Return the (x, y) coordinate for the center point of the cell that contains the specified text.  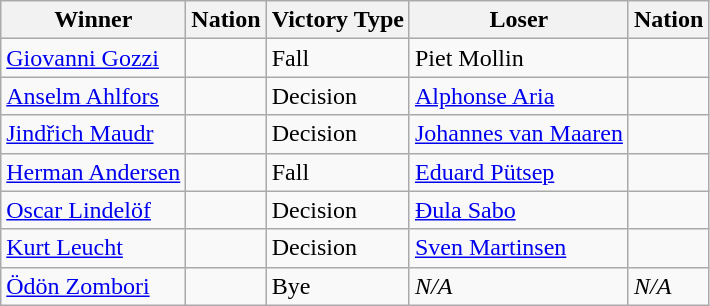
Herman Andersen (94, 172)
Piet Mollin (518, 58)
Ðula Sabo (518, 210)
Eduard Pütsep (518, 172)
Bye (338, 286)
Victory Type (338, 20)
Anselm Ahlfors (94, 96)
Ödön Zombori (94, 286)
Johannes van Maaren (518, 134)
Oscar Lindelöf (94, 210)
Winner (94, 20)
Giovanni Gozzi (94, 58)
Alphonse Aria (518, 96)
Jindřich Maudr (94, 134)
Sven Martinsen (518, 248)
Loser (518, 20)
Kurt Leucht (94, 248)
